Find where the given text appears and provide that cell's center as [x, y] coordinate. 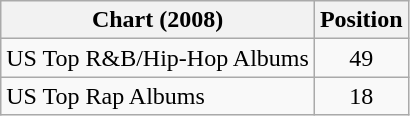
Chart (2008) [158, 20]
US Top R&B/Hip-Hop Albums [158, 58]
US Top Rap Albums [158, 96]
18 [361, 96]
Position [361, 20]
49 [361, 58]
